Identify which cell holds the provided text, then report its (x, y) central coordinate. 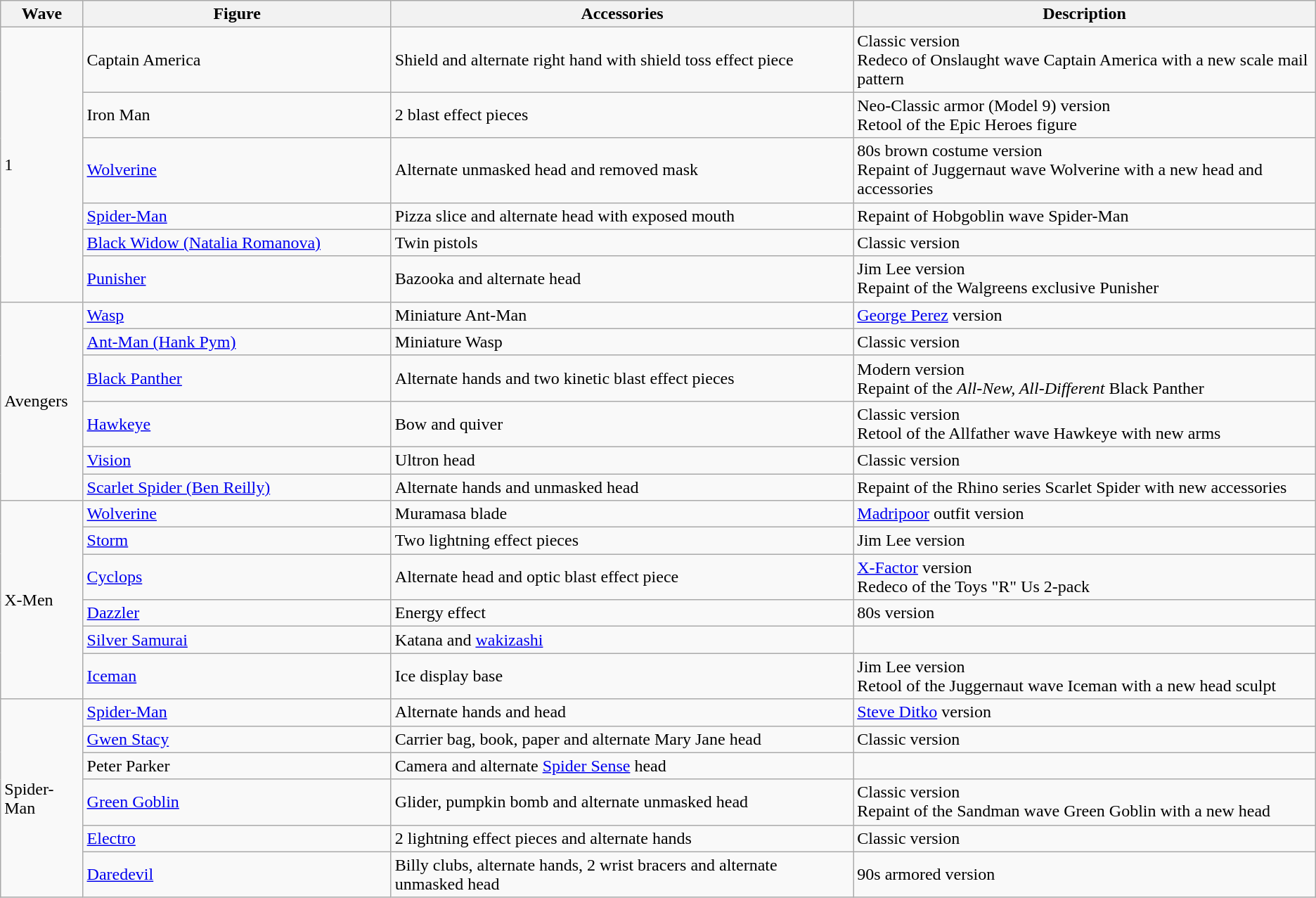
Steve Ditko version (1084, 712)
Hawkeye (237, 423)
Scarlet Spider (Ben Reilly) (237, 487)
Vision (237, 460)
Camera and alternate Spider Sense head (621, 766)
Alternate unmasked head and removed mask (621, 170)
Wasp (237, 315)
Alternate head and optic blast effect piece (621, 577)
Repaint of the Rhino series Scarlet Spider with new accessories (1084, 487)
Modern versionRepaint of the All-New, All-Different Black Panther (1084, 378)
Silver Samurai (237, 640)
X-Factor versionRedeco of the Toys "R" Us 2-pack (1084, 577)
Wave (42, 14)
Katana and wakizashi (621, 640)
1 (42, 165)
Repaint of Hobgoblin wave Spider-Man (1084, 216)
Electro (237, 838)
2 blast effect pieces (621, 115)
Glider, pumpkin bomb and alternate unmasked head (621, 802)
Energy effect (621, 613)
Miniature Wasp (621, 342)
Gwen Stacy (237, 739)
Shield and alternate right hand with shield toss effect piece (621, 60)
Carrier bag, book, paper and alternate Mary Jane head (621, 739)
Bow and quiver (621, 423)
80s brown costume versionRepaint of Juggernaut wave Wolverine with a new head and accessories (1084, 170)
Punisher (237, 278)
Madripoor outfit version (1084, 514)
Green Goblin (237, 802)
Figure (237, 14)
Bazooka and alternate head (621, 278)
Iceman (237, 676)
Avengers (42, 401)
Dazzler (237, 613)
90s armored version (1084, 875)
Daredevil (237, 875)
Twin pistols (621, 243)
X-Men (42, 600)
80s version (1084, 613)
Ultron head (621, 460)
George Perez version (1084, 315)
Jim Lee version (1084, 541)
Captain America (237, 60)
Storm (237, 541)
Two lightning effect pieces (621, 541)
Pizza slice and alternate head with exposed mouth (621, 216)
Classic versionRepaint of the Sandman wave Green Goblin with a new head (1084, 802)
Neo-Classic armor (Model 9) versionRetool of the Epic Heroes figure (1084, 115)
Iron Man (237, 115)
Description (1084, 14)
2 lightning effect pieces and alternate hands (621, 838)
Ant-Man (Hank Pym) (237, 342)
Accessories (621, 14)
Black Widow (Natalia Romanova) (237, 243)
Jim Lee versionRepaint of the Walgreens exclusive Punisher (1084, 278)
Cyclops (237, 577)
Ice display base (621, 676)
Classic versionRetool of the Allfather wave Hawkeye with new arms (1084, 423)
Alternate hands and two kinetic blast effect pieces (621, 378)
Miniature Ant-Man (621, 315)
Alternate hands and unmasked head (621, 487)
Muramasa blade (621, 514)
Alternate hands and head (621, 712)
Classic versionRedeco of Onslaught wave Captain America with a new scale mail pattern (1084, 60)
Black Panther (237, 378)
Peter Parker (237, 766)
Jim Lee versionRetool of the Juggernaut wave Iceman with a new head sculpt (1084, 676)
Billy clubs, alternate hands, 2 wrist bracers and alternate unmasked head (621, 875)
